Identify which cell holds the provided text, then report its [X, Y] central coordinate. 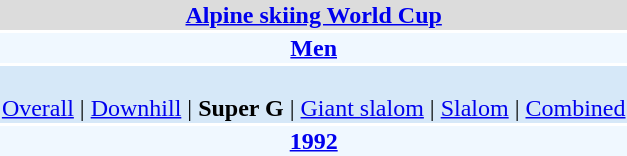
Alpine skiing World Cup [314, 15]
1992 [314, 141]
Overall | Downhill | Super G | Giant slalom | Slalom | Combined [314, 94]
Men [314, 48]
